Return the (x, y) coordinate for the center point of the cell that contains the specified text.  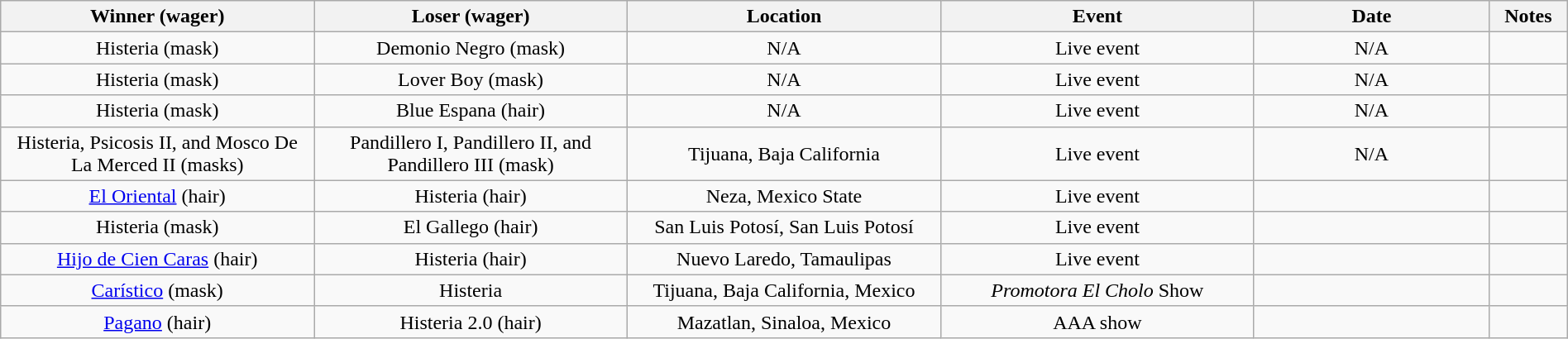
Histeria (471, 290)
Histeria 2.0 (hair) (471, 322)
Event (1097, 17)
AAA show (1097, 322)
Location (784, 17)
Tijuana, Baja California, Mexico (784, 290)
Lover Boy (mask) (471, 79)
Nuevo Laredo, Tamaulipas (784, 259)
Date (1371, 17)
Winner (wager) (157, 17)
Notes (1528, 17)
Demonio Negro (mask) (471, 48)
El Gallego (hair) (471, 227)
Loser (wager) (471, 17)
Histeria, Psicosis II, and Mosco De La Merced II (masks) (157, 154)
Tijuana, Baja California (784, 154)
Mazatlan, Sinaloa, Mexico (784, 322)
Neza, Mexico State (784, 196)
Hijo de Cien Caras (hair) (157, 259)
Blue Espana (hair) (471, 111)
Pagano (hair) (157, 322)
Carístico (mask) (157, 290)
Pandillero I, Pandillero II, and Pandillero III (mask) (471, 154)
Promotora El Cholo Show (1097, 290)
El Oriental (hair) (157, 196)
San Luis Potosí, San Luis Potosí (784, 227)
